Output the (X, Y) coordinate of the center of the cell containing the given text.  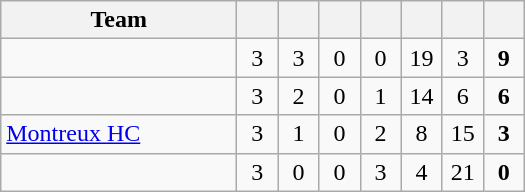
15 (462, 134)
4 (422, 172)
8 (422, 134)
14 (422, 96)
19 (422, 58)
Team (119, 20)
9 (504, 58)
Montreux HC (119, 134)
21 (462, 172)
